Output the (X, Y) coordinate of the center of the cell containing the given text.  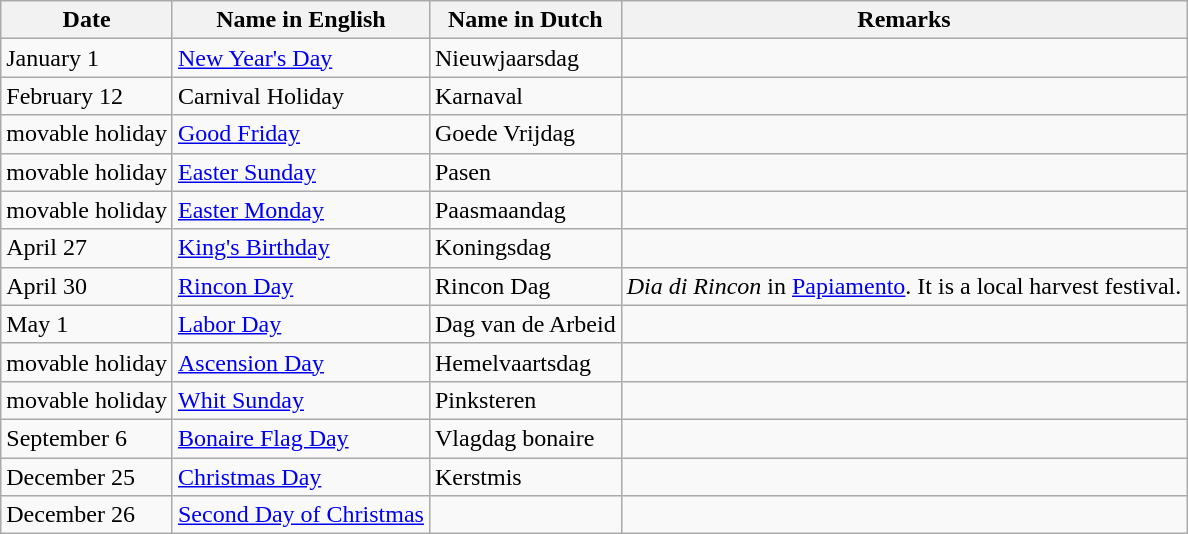
Bonaire Flag Day (300, 438)
Karnaval (525, 96)
Hemelvaartsdag (525, 362)
Easter Monday (300, 210)
Name in English (300, 20)
April 30 (87, 286)
Koningsdag (525, 248)
Remarks (904, 20)
December 26 (87, 515)
Pinksteren (525, 400)
Second Day of Christmas (300, 515)
Easter Sunday (300, 172)
February 12 (87, 96)
April 27 (87, 248)
Pasen (525, 172)
Whit Sunday (300, 400)
Carnival Holiday (300, 96)
Goede Vrijdag (525, 134)
Rincon Day (300, 286)
Rincon Dag (525, 286)
King's Birthday (300, 248)
May 1 (87, 324)
September 6 (87, 438)
Name in Dutch (525, 20)
Christmas Day (300, 477)
Vlagdag bonaire (525, 438)
Dag van de Arbeid (525, 324)
Labor Day (300, 324)
Paasmaandag (525, 210)
Kerstmis (525, 477)
January 1 (87, 58)
Nieuwjaarsdag (525, 58)
Ascension Day (300, 362)
Good Friday (300, 134)
New Year's Day (300, 58)
December 25 (87, 477)
Dia di Rincon in Papiamento. It is a local harvest festival. (904, 286)
Date (87, 20)
